Search for the cell housing the specified text and yield its [x, y] center coordinate. 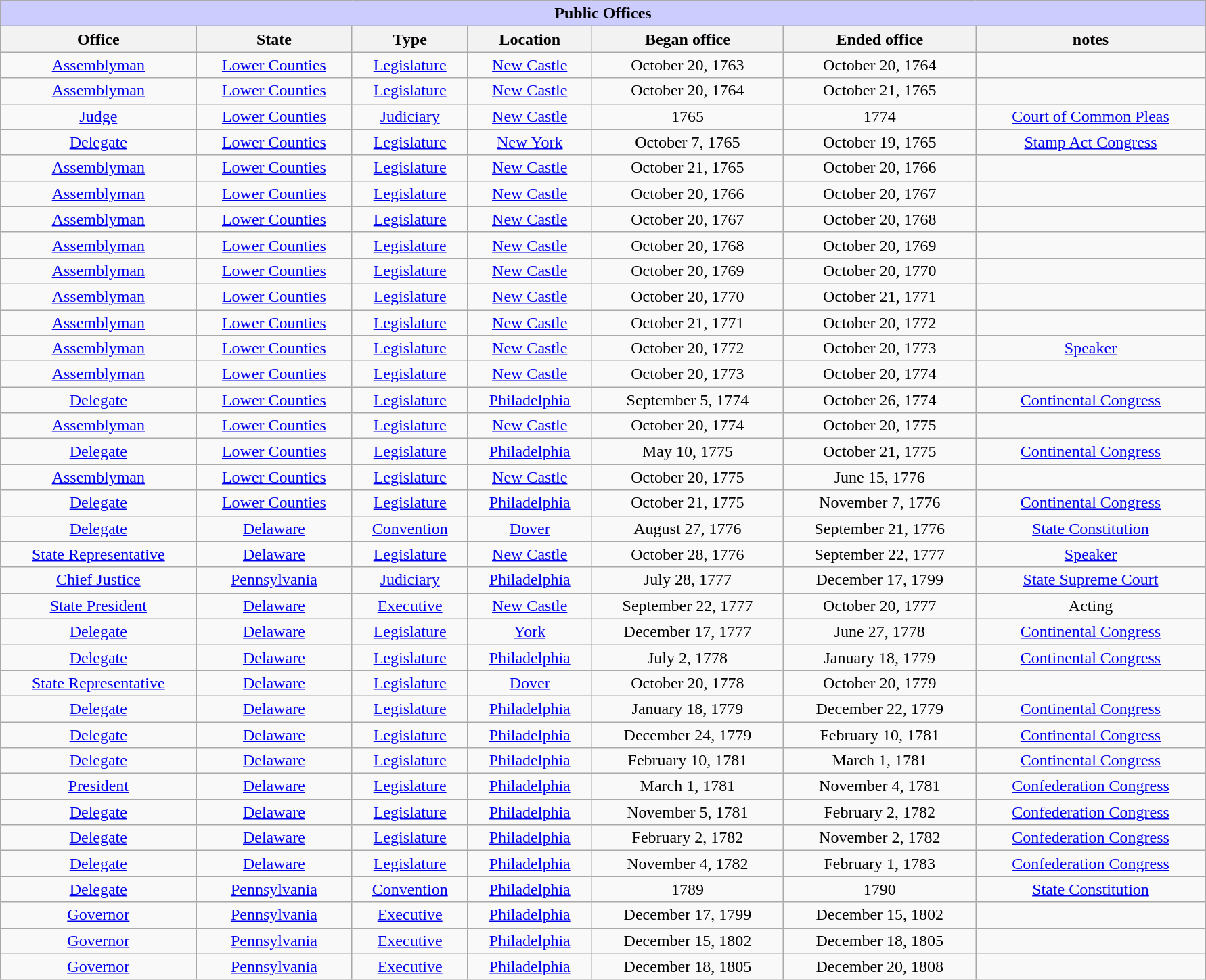
December 24, 1779 [688, 734]
July 2, 1778 [688, 657]
July 28, 1777 [688, 580]
York [529, 631]
Judge [99, 116]
State Supreme Court [1091, 580]
October 20, 1763 [688, 65]
Public Offices [604, 14]
October 7, 1765 [688, 142]
State [274, 39]
October 20, 1779 [880, 683]
State President [99, 606]
New York [529, 142]
1789 [688, 889]
October 20, 1778 [688, 683]
June 27, 1778 [880, 631]
Stamp Act Congress [1091, 142]
Began office [688, 39]
November 5, 1781 [688, 812]
September 5, 1774 [688, 400]
1774 [880, 116]
notes [1091, 39]
November 4, 1781 [880, 786]
Chief Justice [99, 580]
June 15, 1776 [880, 477]
November 4, 1782 [688, 864]
May 10, 1775 [688, 451]
February 1, 1783 [880, 864]
Court of Common Pleas [1091, 116]
October 20, 1777 [880, 606]
October 26, 1774 [880, 400]
September 21, 1776 [880, 529]
1765 [688, 116]
October 28, 1776 [688, 554]
August 27, 1776 [688, 529]
December 20, 1808 [880, 966]
December 22, 1779 [880, 709]
1790 [880, 889]
Location [529, 39]
November 2, 1782 [880, 838]
December 17, 1777 [688, 631]
November 7, 1776 [880, 503]
Office [99, 39]
Type [410, 39]
President [99, 786]
October 19, 1765 [880, 142]
Ended office [880, 39]
Acting [1091, 606]
